Identify which cell holds the provided text, then report its [x, y] central coordinate. 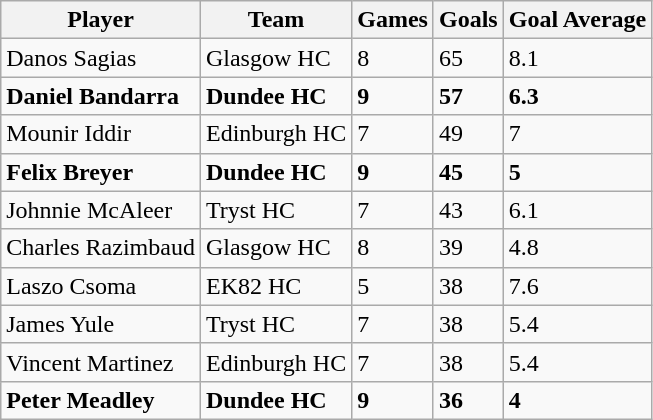
6.1 [578, 210]
Daniel Bandarra [101, 96]
7.6 [578, 286]
57 [468, 96]
Goal Average [578, 20]
Games [393, 20]
4.8 [578, 248]
Peter Meadley [101, 400]
65 [468, 58]
Charles Razimbaud [101, 248]
Danos Sagias [101, 58]
Johnnie McAleer [101, 210]
43 [468, 210]
45 [468, 172]
4 [578, 400]
Felix Breyer [101, 172]
49 [468, 134]
Laszo Csoma [101, 286]
Goals [468, 20]
6.3 [578, 96]
Team [276, 20]
36 [468, 400]
EK82 HC [276, 286]
James Yule [101, 324]
8.1 [578, 58]
Vincent Martinez [101, 362]
39 [468, 248]
Mounir Iddir [101, 134]
Player [101, 20]
